Locate the cell with the specified text and output its (X, Y) center coordinate. 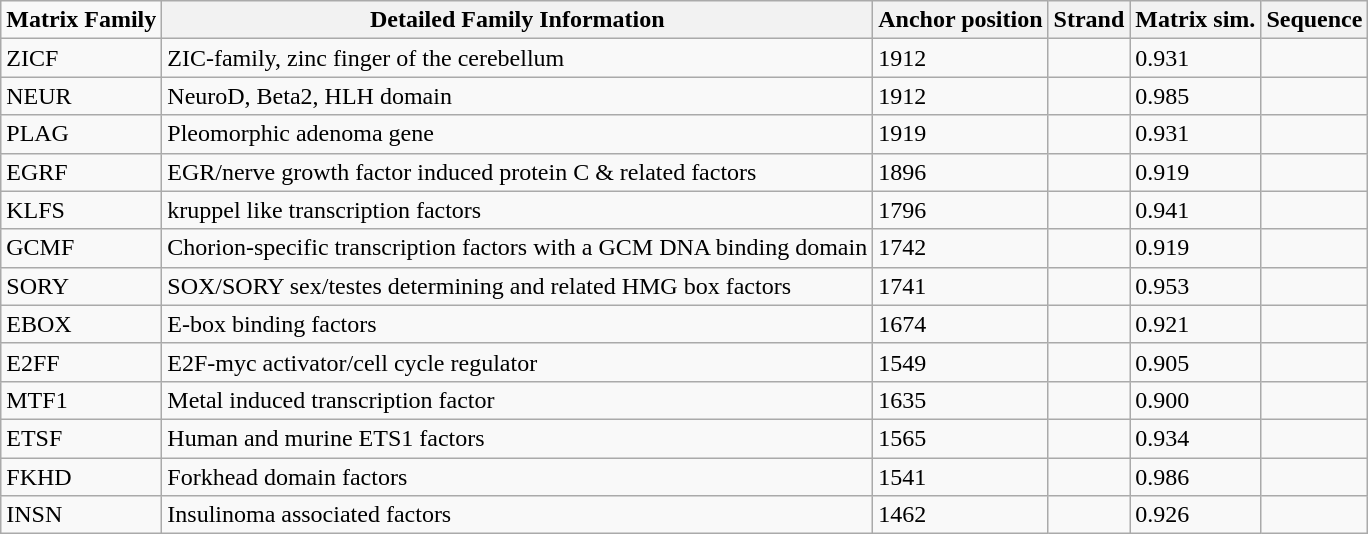
ZIC-family, zinc finger of the cerebellum (518, 58)
1796 (960, 210)
1541 (960, 477)
EBOX (82, 324)
Matrix Family (82, 20)
Sequence (1314, 20)
1565 (960, 438)
EGRF (82, 172)
Chorion-specific transcription factors with a GCM DNA binding domain (518, 248)
ETSF (82, 438)
Human and murine ETS1 factors (518, 438)
MTF1 (82, 400)
0.986 (1196, 477)
Strand (1089, 20)
ZICF (82, 58)
SOX/SORY sex/testes determining and related HMG box factors (518, 286)
1635 (960, 400)
GCMF (82, 248)
E-box binding factors (518, 324)
1741 (960, 286)
0.926 (1196, 515)
0.941 (1196, 210)
0.985 (1196, 96)
Anchor position (960, 20)
NEUR (82, 96)
PLAG (82, 134)
1919 (960, 134)
Insulinoma associated factors (518, 515)
Forkhead domain factors (518, 477)
Detailed Family Information (518, 20)
0.900 (1196, 400)
Matrix sim. (1196, 20)
0.905 (1196, 362)
1896 (960, 172)
0.953 (1196, 286)
FKHD (82, 477)
INSN (82, 515)
0.921 (1196, 324)
1674 (960, 324)
1742 (960, 248)
Metal induced transcription factor (518, 400)
0.934 (1196, 438)
NeuroD, Beta2, HLH domain (518, 96)
Pleomorphic adenoma gene (518, 134)
SORY (82, 286)
KLFS (82, 210)
E2F-myc activator/cell cycle regulator (518, 362)
EGR/nerve growth factor induced protein C & related factors (518, 172)
1462 (960, 515)
kruppel like transcription factors (518, 210)
E2FF (82, 362)
1549 (960, 362)
